Pinpoint the cell where the given text exists, returning its (x, y) midpoint coordinate. 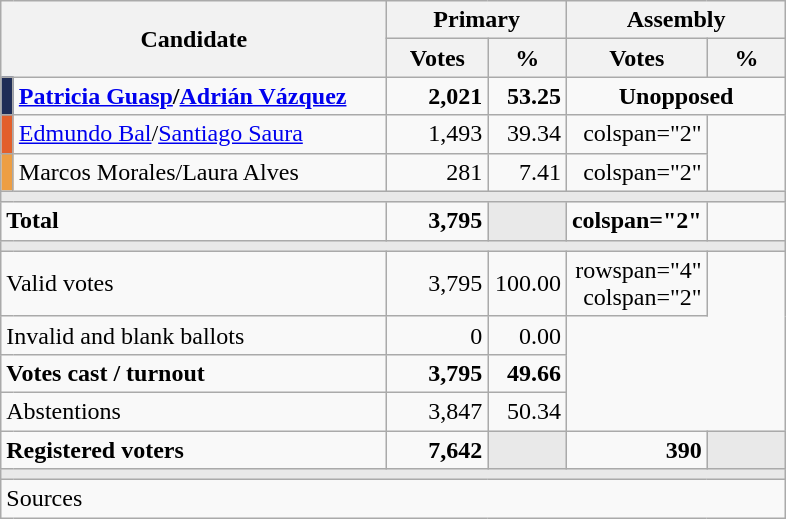
390 (636, 449)
7,642 (438, 449)
2,021 (438, 96)
Votes cast / turnout (194, 373)
Sources (394, 499)
Patricia Guasp/Adrián Vázquez (200, 96)
50.34 (528, 411)
Primary (477, 20)
49.66 (528, 373)
3,847 (438, 411)
39.34 (528, 134)
281 (438, 172)
Registered voters (194, 449)
1,493 (438, 134)
Invalid and blank ballots (194, 335)
Candidate (194, 39)
53.25 (528, 96)
0 (438, 335)
0.00 (528, 335)
Abstentions (194, 411)
Unopposed (676, 96)
Valid votes (194, 284)
Marcos Morales/Laura Alves (200, 172)
Total (194, 221)
100.00 (528, 284)
Assembly (676, 20)
7.41 (528, 172)
Edmundo Bal/Santiago Saura (200, 134)
rowspan="4" colspan="2" (636, 284)
